Search for the cell housing the specified text and yield its [X, Y] center coordinate. 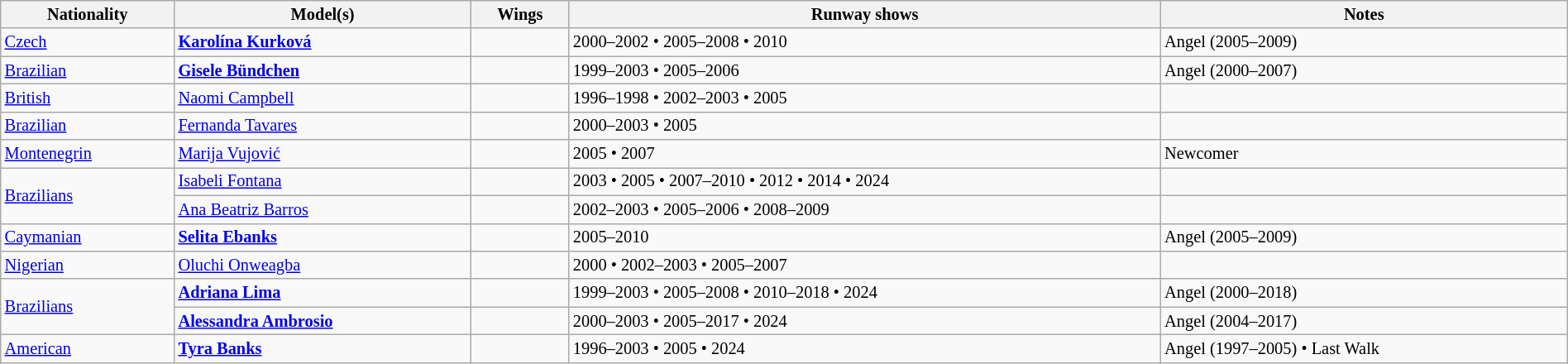
Adriana Lima [323, 293]
Marija Vujović [323, 154]
Naomi Campbell [323, 98]
Fernanda Tavares [323, 126]
Wings [520, 14]
Nationality [88, 14]
Notes [1364, 14]
1999–2003 • 2005–2006 [865, 70]
Angel (1997–2005) • Last Walk [1364, 348]
2000–2003 • 2005–2017 • 2024 [865, 321]
2000 • 2002–2003 • 2005–2007 [865, 265]
Czech [88, 42]
Runway shows [865, 14]
2002–2003 • 2005–2006 • 2008–2009 [865, 209]
1999–2003 • 2005–2008 • 2010–2018 • 2024 [865, 293]
2005 • 2007 [865, 154]
Newcomer [1364, 154]
Caymanian [88, 237]
American [88, 348]
2003 • 2005 • 2007–2010 • 2012 • 2014 • 2024 [865, 181]
Angel (2000–2018) [1364, 293]
Karolína Kurková [323, 42]
Tyra Banks [323, 348]
2000–2002 • 2005–2008 • 2010 [865, 42]
Isabeli Fontana [323, 181]
Nigerian [88, 265]
Angel (2000–2007) [1364, 70]
Oluchi Onweagba [323, 265]
1996–2003 • 2005 • 2024 [865, 348]
Alessandra Ambrosio [323, 321]
2000–2003 • 2005 [865, 126]
Selita Ebanks [323, 237]
Gisele Bündchen [323, 70]
1996–1998 • 2002–2003 • 2005 [865, 98]
Montenegrin [88, 154]
British [88, 98]
Angel (2004–2017) [1364, 321]
2005–2010 [865, 237]
Model(s) [323, 14]
Ana Beatriz Barros [323, 209]
